Detect which cell encompasses the target text, then output its [X, Y] center coordinate. 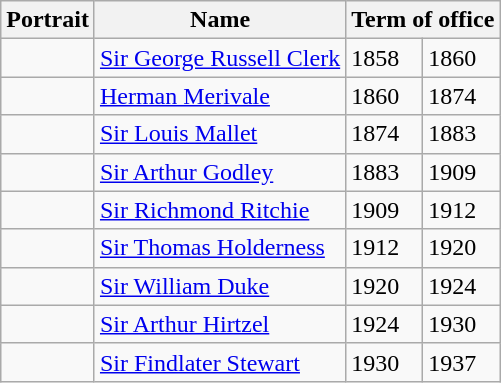
Herman Merivale [220, 96]
Sir George Russell Clerk [220, 58]
Sir Arthur Hirtzel [220, 324]
Sir Richmond Ritchie [220, 210]
Sir William Duke [220, 286]
Portrait [48, 20]
Term of office [423, 20]
Sir Thomas Holderness [220, 248]
1858 [384, 58]
Sir Louis Mallet [220, 134]
Sir Findlater Stewart [220, 362]
Sir Arthur Godley [220, 172]
Name [220, 20]
1937 [462, 362]
